Return [x, y] of the center of cell containing provided text 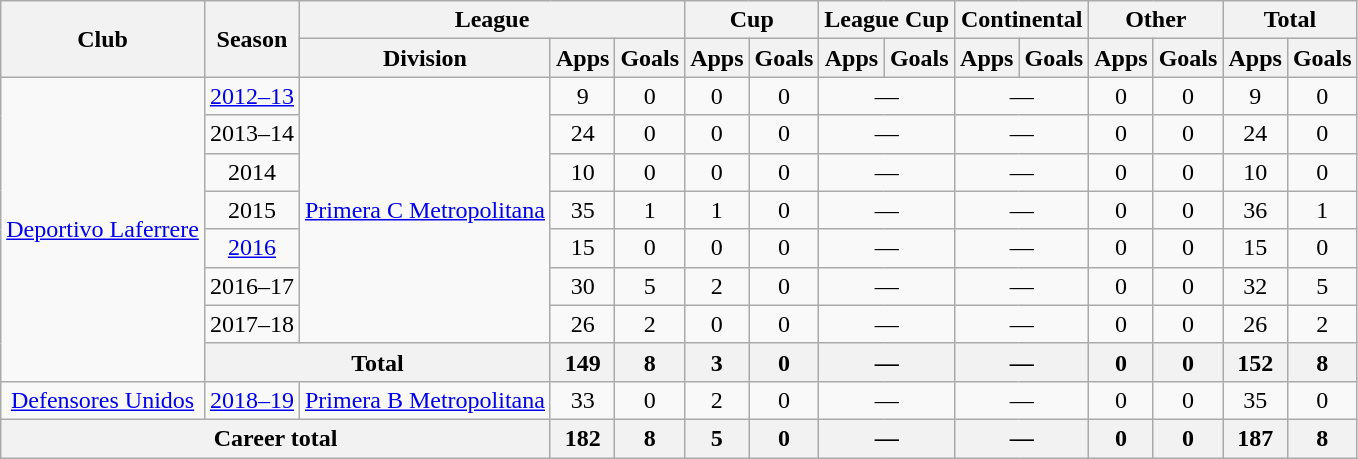
Division [424, 58]
2014 [252, 172]
League Cup [887, 20]
2013–14 [252, 134]
Career total [276, 438]
2017–18 [252, 324]
182 [582, 438]
30 [582, 286]
Defensores Unidos [103, 400]
2018–19 [252, 400]
33 [582, 400]
Continental [1022, 20]
187 [1255, 438]
149 [582, 362]
3 [717, 362]
Deportivo Laferrere [103, 229]
2015 [252, 210]
Primera B Metropolitana [424, 400]
2012–13 [252, 96]
152 [1255, 362]
32 [1255, 286]
League [492, 20]
Cup [752, 20]
Club [103, 39]
Other [1156, 20]
2016 [252, 248]
2016–17 [252, 286]
Primera C Metropolitana [424, 210]
Season [252, 39]
36 [1255, 210]
